Locate the cell with the specified text and output its (X, Y) center coordinate. 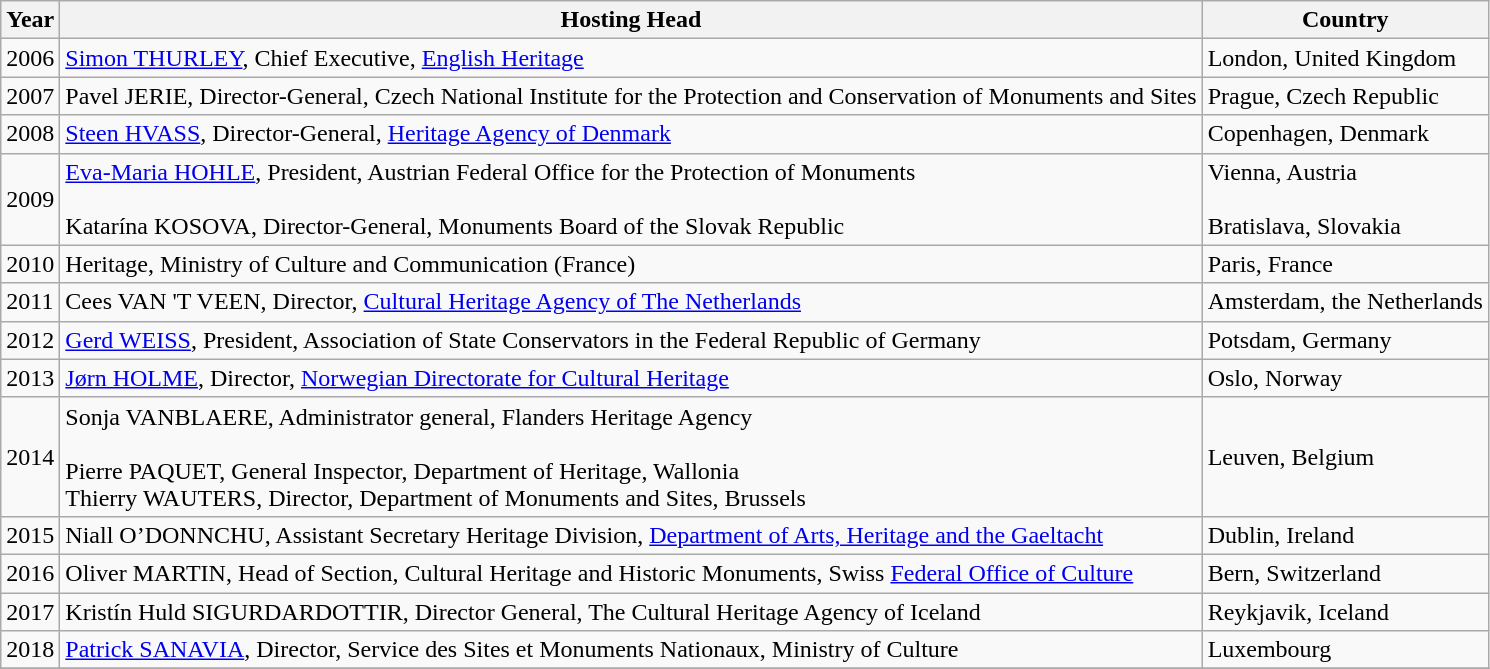
Gerd WEISS, President, Association of State Conservators in the Federal Republic of Germany (631, 340)
2010 (30, 264)
Oliver MARTIN, Head of Section, Cultural Heritage and Historic Monuments, Swiss Federal Office of Culture (631, 573)
Luxembourg (1345, 650)
Year (30, 20)
Bern, Switzerland (1345, 573)
Niall O’DONNCHU, Assistant Secretary Heritage Division, Department of Arts, Heritage and the Gaeltacht (631, 535)
2007 (30, 96)
Oslo, Norway (1345, 378)
2018 (30, 650)
Kristín Huld SIGURDARDOTTIR, Director General, The Cultural Heritage Agency of Iceland (631, 611)
Country (1345, 20)
Leuven, Belgium (1345, 456)
Reykjavik, Iceland (1345, 611)
Potsdam, Germany (1345, 340)
Paris, France (1345, 264)
2017 (30, 611)
2015 (30, 535)
2013 (30, 378)
Copenhagen, Denmark (1345, 134)
Heritage, Ministry of Culture and Communication (France) (631, 264)
2006 (30, 58)
Steen HVASS, Director-General, Heritage Agency of Denmark (631, 134)
2011 (30, 302)
Cees VAN 'T VEEN, Director, Cultural Heritage Agency of The Netherlands (631, 302)
2009 (30, 199)
Pavel JERIE, Director-General, Czech National Institute for the Protection and Conservation of Monuments and Sites (631, 96)
2016 (30, 573)
Dublin, Ireland (1345, 535)
London, United Kingdom (1345, 58)
Patrick SANAVIA, Director, Service des Sites et Monuments Nationaux, Ministry of Culture (631, 650)
2008 (30, 134)
2012 (30, 340)
Jørn HOLME, Director, Norwegian Directorate for Cultural Heritage (631, 378)
Hosting Head (631, 20)
Prague, Czech Republic (1345, 96)
Vienna, Austria Bratislava, Slovakia (1345, 199)
Amsterdam, the Netherlands (1345, 302)
Simon THURLEY, Chief Executive, English Heritage (631, 58)
2014 (30, 456)
